Return the [x, y] coordinate for the center point of the cell that contains the specified text.  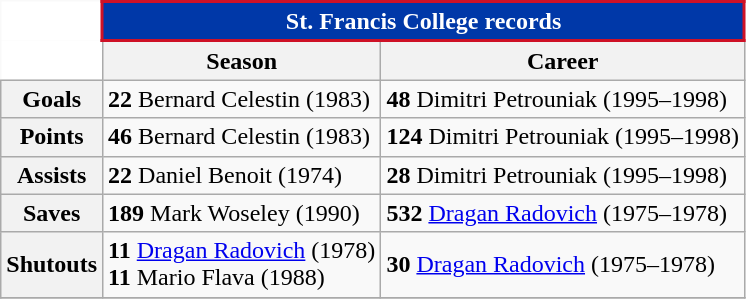
Shutouts [52, 264]
Season [242, 60]
22 Daniel Benoit (1974) [242, 175]
Goals [52, 99]
Career [563, 60]
30 Dragan Radovich (1975–1978) [563, 264]
Saves [52, 213]
Assists [52, 175]
Points [52, 137]
St. Francis College records [424, 22]
48 Dimitri Petrouniak (1995–1998) [563, 99]
22 Bernard Celestin (1983) [242, 99]
46 Bernard Celestin (1983) [242, 137]
28 Dimitri Petrouniak (1995–1998) [563, 175]
532 Dragan Radovich (1975–1978) [563, 213]
124 Dimitri Petrouniak (1995–1998) [563, 137]
11 Dragan Radovich (1978) 11 Mario Flava (1988) [242, 264]
189 Mark Woseley (1990) [242, 213]
